Identify which cell holds the provided text, then report its [X, Y] central coordinate. 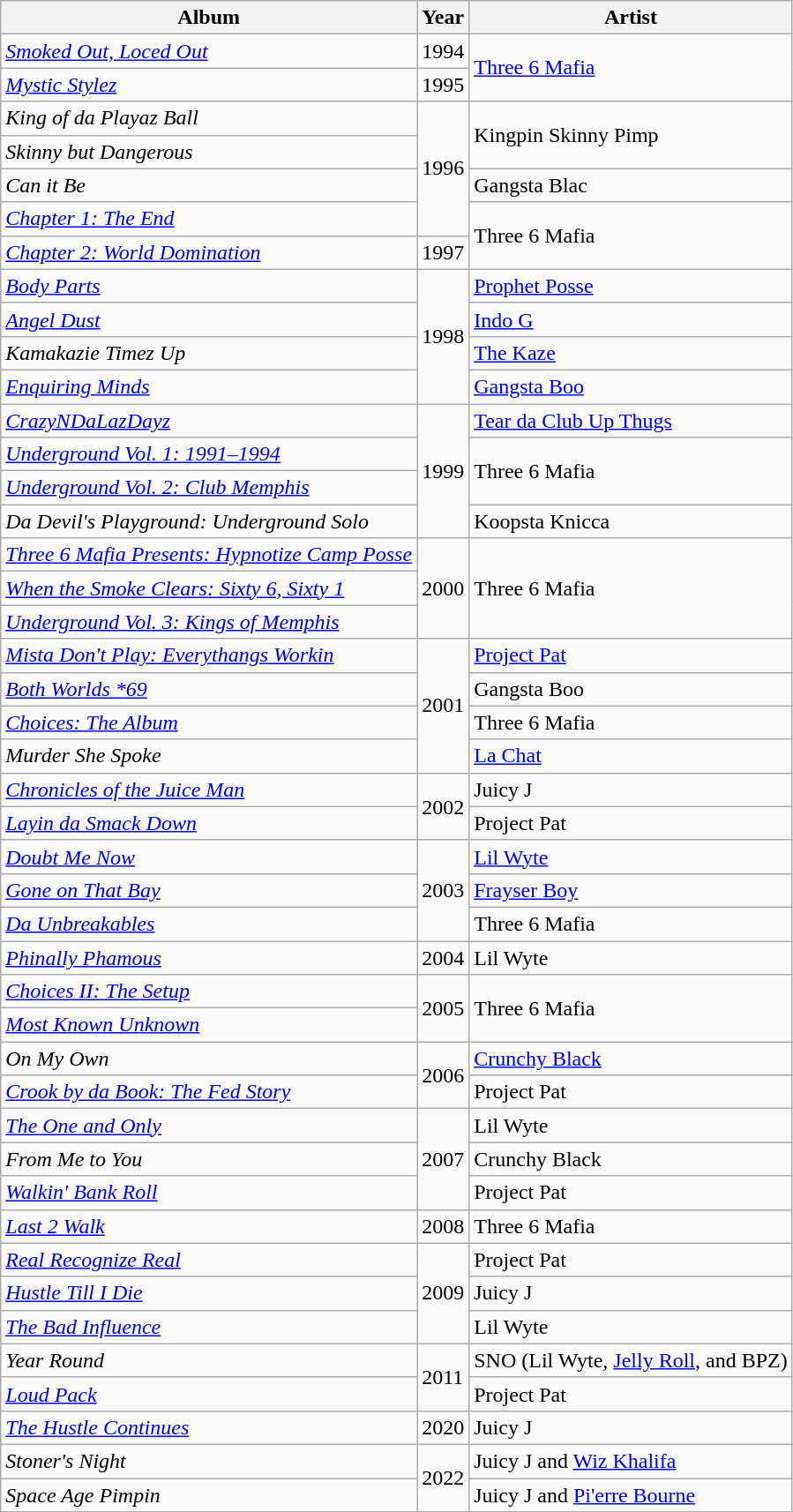
SNO (Lil Wyte, Jelly Roll, and BPZ) [632, 1360]
Murder She Spoke [209, 756]
2002 [443, 806]
1998 [443, 336]
Artist [632, 18]
Da Unbreakables [209, 924]
2000 [443, 588]
Stoner's Night [209, 1461]
From Me to You [209, 1159]
2004 [443, 957]
Da Devil's Playground: Underground Solo [209, 521]
CrazyNDaLazDayz [209, 421]
On My Own [209, 1059]
1999 [443, 471]
2009 [443, 1293]
Prophet Posse [632, 286]
Choices: The Album [209, 722]
Koopsta Knicca [632, 521]
1996 [443, 168]
Gone on That Bay [209, 890]
Underground Vol. 1: 1991–1994 [209, 454]
The Hustle Continues [209, 1427]
2022 [443, 1478]
1994 [443, 51]
Kamakazie Timez Up [209, 353]
King of da Playaz Ball [209, 118]
Can it Be [209, 185]
Underground Vol. 3: Kings of Memphis [209, 622]
2005 [443, 1008]
Tear da Club Up Thugs [632, 421]
La Chat [632, 756]
Crook by da Book: The Fed Story [209, 1092]
Smoked Out, Loced Out [209, 51]
Underground Vol. 2: Club Memphis [209, 488]
Space Age Pimpin [209, 1495]
Frayser Boy [632, 890]
Three 6 Mafia Presents: Hypnotize Camp Posse [209, 555]
The Bad Influence [209, 1327]
Indo G [632, 319]
Angel Dust [209, 319]
Walkin' Bank Roll [209, 1193]
Mista Don't Play: Everythangs Workin [209, 655]
Kingpin Skinny Pimp [632, 135]
1995 [443, 85]
Mystic Stylez [209, 85]
Juicy J and Wiz Khalifa [632, 1461]
Year Round [209, 1360]
Most Known Unknown [209, 1025]
2006 [443, 1075]
2008 [443, 1226]
2020 [443, 1427]
Skinny but Dangerous [209, 152]
Loud Pack [209, 1394]
Chapter 2: World Domination [209, 252]
Juicy J and Pi'erre Bourne [632, 1495]
Body Parts [209, 286]
2007 [443, 1159]
2003 [443, 890]
2011 [443, 1377]
The Kaze [632, 353]
1997 [443, 252]
Choices II: The Setup [209, 992]
When the Smoke Clears: Sixty 6, Sixty 1 [209, 588]
Enquiring Minds [209, 386]
Real Recognize Real [209, 1260]
Phinally Phamous [209, 957]
Year [443, 18]
Hustle Till I Die [209, 1293]
Gangsta Blac [632, 185]
Album [209, 18]
Doubt Me Now [209, 857]
The One and Only [209, 1126]
2001 [443, 706]
Layin da Smack Down [209, 823]
Both Worlds *69 [209, 689]
Last 2 Walk [209, 1226]
Chronicles of the Juice Man [209, 790]
Chapter 1: The End [209, 219]
